Output the (X, Y) coordinate of the center of the cell containing the given text.  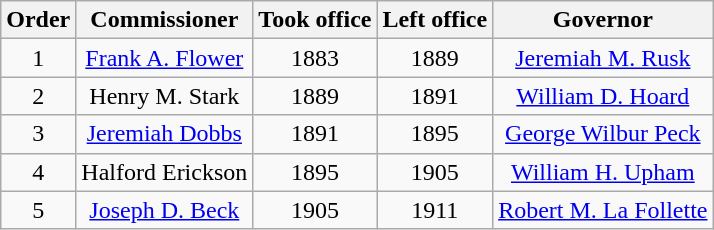
Jeremiah M. Rusk (603, 58)
5 (38, 210)
Left office (435, 20)
Robert M. La Follette (603, 210)
Halford Erickson (164, 172)
1883 (315, 58)
Order (38, 20)
Henry M. Stark (164, 96)
1911 (435, 210)
Frank A. Flower (164, 58)
3 (38, 134)
Jeremiah Dobbs (164, 134)
1 (38, 58)
Joseph D. Beck (164, 210)
2 (38, 96)
Governor (603, 20)
4 (38, 172)
Commissioner (164, 20)
George Wilbur Peck (603, 134)
William D. Hoard (603, 96)
Took office (315, 20)
William H. Upham (603, 172)
